For the text-containing cell, return its midpoint in (X, Y) coordinate format. 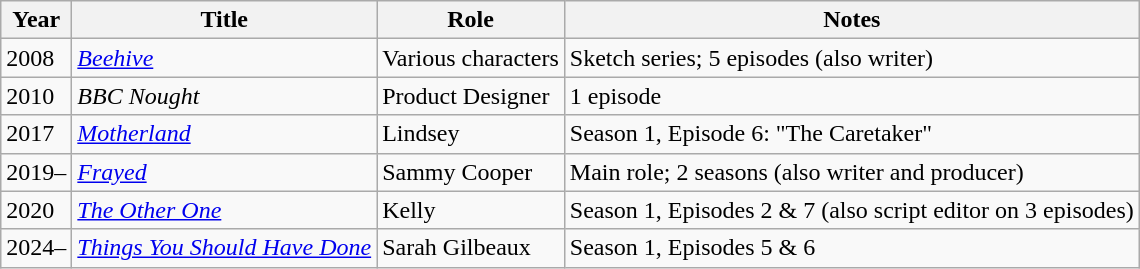
2008 (36, 58)
2019– (36, 172)
Sketch series; 5 episodes (also writer) (852, 58)
Season 1, Episodes 5 & 6 (852, 248)
1 episode (852, 96)
Season 1, Episodes 2 & 7 (also script editor on 3 episodes) (852, 210)
2024– (36, 248)
Various characters (471, 58)
2010 (36, 96)
Season 1, Episode 6: "The Caretaker" (852, 134)
Title (224, 20)
2020 (36, 210)
Main role; 2 seasons (also writer and producer) (852, 172)
Notes (852, 20)
Sammy Cooper (471, 172)
2017 (36, 134)
Things You Should Have Done (224, 248)
Motherland (224, 134)
Sarah Gilbeaux (471, 248)
Beehive (224, 58)
Year (36, 20)
The Other One (224, 210)
Product Designer (471, 96)
Role (471, 20)
Lindsey (471, 134)
Kelly (471, 210)
BBC Nought (224, 96)
Frayed (224, 172)
